Pinpoint the cell where the given text exists, returning its (x, y) midpoint coordinate. 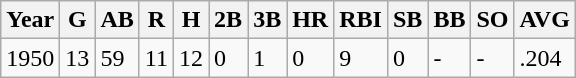
RBI (361, 20)
AB (117, 20)
3B (268, 20)
.204 (544, 58)
1 (268, 58)
Year (30, 20)
12 (190, 58)
SB (407, 20)
11 (156, 58)
9 (361, 58)
SO (492, 20)
59 (117, 58)
G (78, 20)
13 (78, 58)
BB (450, 20)
2B (228, 20)
HR (310, 20)
R (156, 20)
1950 (30, 58)
H (190, 20)
AVG (544, 20)
